Identify which cell holds the provided text, then report its (X, Y) central coordinate. 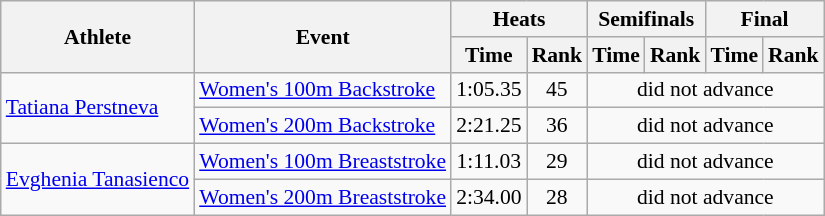
Women's 200m Backstroke (322, 126)
2:21.25 (488, 126)
2:34.00 (488, 197)
Athlete (98, 36)
1:05.35 (488, 90)
Semifinals (646, 19)
Women's 100m Breaststroke (322, 162)
1:11.03 (488, 162)
45 (558, 90)
Event (322, 36)
Women's 100m Backstroke (322, 90)
Heats (519, 19)
Women's 200m Breaststroke (322, 197)
29 (558, 162)
Evghenia Tanasienco (98, 180)
28 (558, 197)
Final (764, 19)
Tatiana Perstneva (98, 108)
36 (558, 126)
